Provide the (x, y) coordinate of the cell's center where the given text is located.  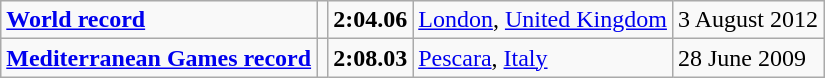
Pescara, Italy (543, 58)
2:08.03 (370, 58)
2:04.06 (370, 20)
28 June 2009 (748, 58)
World record (159, 20)
3 August 2012 (748, 20)
Mediterranean Games record (159, 58)
London, United Kingdom (543, 20)
